Return the [x, y] coordinate for the center point of the cell that contains the specified text.  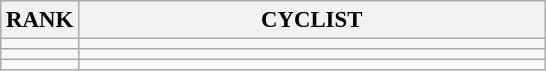
RANK [40, 20]
CYCLIST [312, 20]
